From the cell containing the given text, extract its center point as [x, y] coordinate. 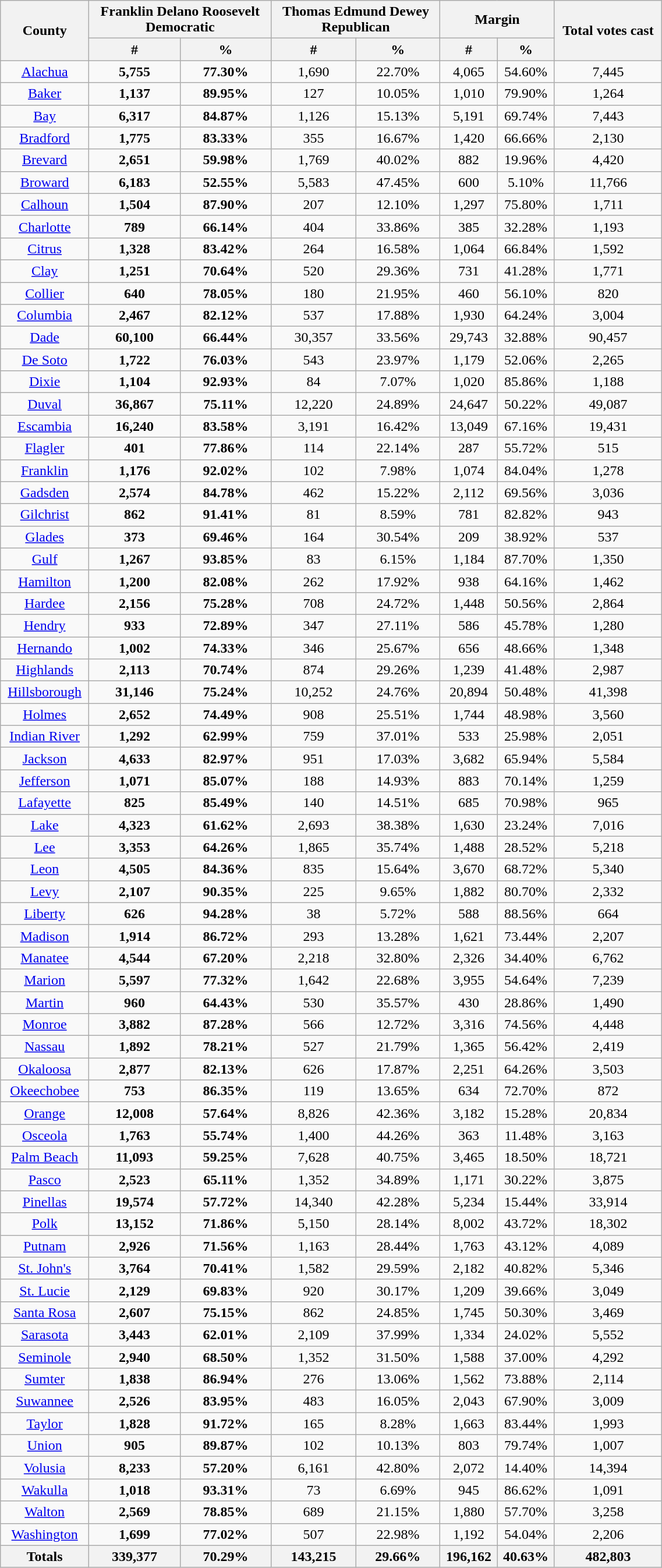
59.98% [226, 160]
16.42% [398, 426]
87.70% [526, 559]
79.74% [526, 1446]
St. John's [45, 1268]
1,176 [135, 470]
49,087 [608, 404]
85.49% [226, 803]
731 [469, 271]
1,297 [469, 204]
14.93% [398, 781]
67.20% [226, 958]
66.14% [226, 226]
1,699 [135, 1534]
74.49% [226, 714]
87.28% [226, 1025]
Hardee [45, 603]
1,280 [608, 625]
2,182 [469, 1268]
40.82% [526, 1268]
Pasco [45, 1180]
287 [469, 448]
1,267 [135, 559]
820 [608, 293]
14,394 [608, 1468]
7,445 [608, 72]
1,071 [135, 781]
1,771 [608, 271]
2,113 [135, 670]
15.44% [526, 1202]
67.90% [526, 1401]
4,089 [608, 1246]
1,259 [608, 781]
4,323 [135, 825]
56.10% [526, 293]
29.26% [398, 670]
89.87% [226, 1446]
3,503 [608, 1069]
29.59% [398, 1268]
Taylor [45, 1424]
69.74% [526, 116]
Totals [45, 1556]
2,129 [135, 1290]
Alachua [45, 72]
1,200 [135, 581]
68.50% [226, 1357]
78.05% [226, 293]
40.02% [398, 160]
Calhoun [45, 204]
Jefferson [45, 781]
64.43% [226, 1002]
32.28% [526, 226]
908 [313, 714]
3,764 [135, 1268]
1,184 [469, 559]
84.87% [226, 116]
Nassau [45, 1047]
93.85% [226, 559]
1,010 [469, 94]
16.67% [398, 138]
38 [313, 914]
11,093 [135, 1158]
Washington [45, 1534]
23.97% [398, 360]
520 [313, 271]
74.56% [526, 1025]
Flagler [45, 448]
70.14% [526, 781]
2,693 [313, 825]
3,443 [135, 1335]
165 [313, 1424]
86.35% [226, 1091]
70.74% [226, 670]
3,882 [135, 1025]
14.40% [526, 1468]
82.12% [226, 316]
62.01% [226, 1335]
1,775 [135, 138]
708 [313, 603]
82.82% [526, 515]
19.96% [526, 160]
3,004 [608, 316]
70.64% [226, 271]
83.95% [226, 1401]
600 [469, 182]
82.08% [226, 581]
7.98% [398, 470]
656 [469, 648]
22.70% [398, 72]
91.41% [226, 515]
689 [313, 1512]
67.16% [526, 426]
15.64% [398, 869]
45.78% [526, 625]
94.28% [226, 914]
Columbia [45, 316]
75.28% [226, 603]
30.54% [398, 537]
3,682 [469, 759]
1,914 [135, 936]
69.83% [226, 1290]
3,258 [608, 1512]
31,146 [135, 692]
515 [608, 448]
640 [135, 293]
530 [313, 1002]
60,100 [135, 338]
31.50% [398, 1357]
6,762 [608, 958]
363 [469, 1135]
24.89% [398, 404]
33,914 [608, 1202]
507 [313, 1534]
42.36% [398, 1113]
Polk [45, 1224]
5,552 [608, 1335]
82.97% [226, 759]
1,488 [469, 847]
2,109 [313, 1335]
Franklin [45, 470]
2,326 [469, 958]
75.80% [526, 204]
13.06% [398, 1379]
83.58% [226, 426]
2,526 [135, 1401]
1,163 [313, 1246]
15.28% [526, 1113]
25.67% [398, 648]
Leon [45, 869]
3,560 [608, 714]
759 [313, 737]
1,930 [469, 316]
28.52% [526, 847]
5,191 [469, 116]
1,171 [469, 1180]
Total votes cast [608, 30]
Bay [45, 116]
Manatee [45, 958]
Highlands [45, 670]
17.87% [398, 1069]
70.98% [526, 803]
4,065 [469, 72]
462 [313, 493]
83.44% [526, 1424]
41,398 [608, 692]
78.21% [226, 1047]
24.76% [398, 692]
3,316 [469, 1025]
482,803 [608, 1556]
24.72% [398, 603]
36,867 [135, 404]
56.42% [526, 1047]
County [45, 30]
Indian River [45, 737]
50.30% [526, 1312]
883 [469, 781]
2,072 [469, 1468]
77.30% [226, 72]
460 [469, 293]
10.13% [398, 1446]
1,642 [313, 980]
42.28% [398, 1202]
1,137 [135, 94]
3,670 [469, 869]
1,002 [135, 648]
2,156 [135, 603]
566 [313, 1025]
41.28% [526, 271]
11,766 [608, 182]
Madison [45, 936]
1,745 [469, 1312]
59.25% [226, 1158]
753 [135, 1091]
69.56% [526, 493]
3,465 [469, 1158]
Lee [45, 847]
1,993 [608, 1424]
43.72% [526, 1224]
92.93% [226, 382]
1,621 [469, 936]
1,880 [469, 1512]
1,448 [469, 603]
127 [313, 94]
92.02% [226, 470]
13,152 [135, 1224]
15.22% [398, 493]
2,864 [608, 603]
Hendry [45, 625]
27.11% [398, 625]
2,051 [608, 737]
32.80% [398, 958]
83 [313, 559]
17.03% [398, 759]
781 [469, 515]
8,826 [313, 1113]
1,420 [469, 138]
5,583 [313, 182]
3,191 [313, 426]
71.56% [226, 1246]
1,018 [135, 1490]
5,346 [608, 1268]
401 [135, 448]
64.16% [526, 581]
Gadsden [45, 493]
3,875 [608, 1180]
50.56% [526, 603]
905 [135, 1446]
29.66% [398, 1556]
825 [135, 803]
87.90% [226, 204]
1,188 [608, 382]
196,162 [469, 1556]
75.11% [226, 404]
Lake [45, 825]
2,926 [135, 1246]
Baker [45, 94]
1,711 [608, 204]
430 [469, 1002]
20,894 [469, 692]
5.72% [398, 914]
6,161 [313, 1468]
90.35% [226, 891]
5,755 [135, 72]
2,987 [608, 670]
54.04% [526, 1534]
69.46% [226, 537]
7.07% [398, 382]
2,651 [135, 160]
2,206 [608, 1534]
164 [313, 537]
Martin [45, 1002]
28.14% [398, 1224]
De Soto [45, 360]
16.05% [398, 1401]
23.24% [526, 825]
48.98% [526, 714]
93.31% [226, 1490]
28.86% [526, 1002]
347 [313, 625]
70.29% [226, 1556]
2,043 [469, 1401]
533 [469, 737]
1,588 [469, 1357]
Union [45, 1446]
920 [313, 1290]
91.72% [226, 1424]
1,264 [608, 94]
789 [135, 226]
21.95% [398, 293]
25.98% [526, 737]
57.64% [226, 1113]
73 [313, 1490]
1,722 [135, 360]
Bradford [45, 138]
1,892 [135, 1047]
86.94% [226, 1379]
77.02% [226, 1534]
86.62% [526, 1490]
1,007 [608, 1446]
11.48% [526, 1135]
2,130 [608, 138]
2,251 [469, 1069]
Thomas Edmund DeweyRepublican [356, 20]
945 [469, 1490]
24.85% [398, 1312]
6,183 [135, 182]
1,334 [469, 1335]
1,074 [469, 470]
8,233 [135, 1468]
Santa Rosa [45, 1312]
586 [469, 625]
Seminole [45, 1357]
Volusia [45, 1468]
803 [469, 1446]
Palm Beach [45, 1158]
89.95% [226, 94]
355 [313, 138]
47.45% [398, 182]
16.58% [398, 249]
22.68% [398, 980]
Suwannee [45, 1401]
76.03% [226, 360]
1,091 [608, 1490]
938 [469, 581]
57.20% [226, 1468]
1,592 [608, 249]
2,107 [135, 891]
Broward [45, 182]
Okaloosa [45, 1069]
1,582 [313, 1268]
1,490 [608, 1002]
119 [313, 1091]
7,239 [608, 980]
4,505 [135, 869]
Escambia [45, 426]
34.89% [398, 1180]
Hillsborough [45, 692]
13.28% [398, 936]
55.72% [526, 448]
17.92% [398, 581]
83.33% [226, 138]
1,462 [608, 581]
6,317 [135, 116]
339,377 [135, 1556]
1,209 [469, 1290]
37.99% [398, 1335]
65.94% [526, 759]
3,163 [608, 1135]
22.98% [398, 1534]
1,365 [469, 1047]
346 [313, 648]
75.15% [226, 1312]
1,192 [469, 1534]
10.05% [398, 94]
54.64% [526, 980]
43.12% [526, 1246]
1,064 [469, 249]
52.55% [226, 182]
Clay [45, 271]
72.70% [526, 1091]
12.10% [398, 204]
965 [608, 803]
1,292 [135, 737]
55.74% [226, 1135]
Citrus [45, 249]
Hernando [45, 648]
85.86% [526, 382]
19,431 [608, 426]
543 [313, 360]
6.69% [398, 1490]
17.88% [398, 316]
9.65% [398, 891]
264 [313, 249]
Sarasota [45, 1335]
1,504 [135, 204]
1,882 [469, 891]
3,182 [469, 1113]
Orange [45, 1113]
1,020 [469, 382]
78.85% [226, 1512]
Gilchrist [45, 515]
16,240 [135, 426]
22.14% [398, 448]
8,002 [469, 1224]
21.79% [398, 1047]
Franklin Delano RooseveltDemocratic [180, 20]
1,769 [313, 160]
634 [469, 1091]
2,652 [135, 714]
188 [313, 781]
373 [135, 537]
2,265 [608, 360]
15.13% [398, 116]
84.78% [226, 493]
2,112 [469, 493]
Putnam [45, 1246]
Sumter [45, 1379]
951 [313, 759]
3,049 [608, 1290]
80.70% [526, 891]
1,663 [469, 1424]
404 [313, 226]
2,419 [608, 1047]
14.51% [398, 803]
5.10% [526, 182]
2,218 [313, 958]
685 [469, 803]
225 [313, 891]
54.60% [526, 72]
Pinellas [45, 1202]
84 [313, 382]
Brevard [45, 160]
29,743 [469, 338]
71.86% [226, 1224]
68.72% [526, 869]
32.88% [526, 338]
57.72% [226, 1202]
Charlotte [45, 226]
Gulf [45, 559]
1,104 [135, 382]
1,828 [135, 1424]
209 [469, 537]
1,328 [135, 249]
1,350 [608, 559]
1,348 [608, 648]
483 [313, 1401]
3,353 [135, 847]
2,607 [135, 1312]
83.42% [226, 249]
25.51% [398, 714]
19,574 [135, 1202]
2,523 [135, 1180]
70.41% [226, 1268]
Hamilton [45, 581]
207 [313, 204]
1,690 [313, 72]
Dixie [45, 382]
262 [313, 581]
73.88% [526, 1379]
Okeechobee [45, 1091]
1,251 [135, 271]
Margin [497, 20]
13.65% [398, 1091]
2,207 [608, 936]
1,865 [313, 847]
5,150 [313, 1224]
66.44% [226, 338]
29.36% [398, 271]
3,036 [608, 493]
293 [313, 936]
52.06% [526, 360]
64.24% [526, 316]
1,278 [608, 470]
872 [608, 1091]
33.86% [398, 226]
38.92% [526, 537]
8.59% [398, 515]
5,234 [469, 1202]
180 [313, 293]
385 [469, 226]
Levy [45, 891]
2,114 [608, 1379]
5,218 [608, 847]
Monroe [45, 1025]
84.36% [226, 869]
1,126 [313, 116]
143,215 [313, 1556]
30.17% [398, 1290]
Liberty [45, 914]
79.90% [526, 94]
114 [313, 448]
74.33% [226, 648]
2,332 [608, 891]
50.48% [526, 692]
5,340 [608, 869]
874 [313, 670]
37.01% [398, 737]
77.86% [226, 448]
6.15% [398, 559]
24.02% [526, 1335]
5,597 [135, 980]
4,633 [135, 759]
18,302 [608, 1224]
72.89% [226, 625]
13,049 [469, 426]
66.84% [526, 249]
960 [135, 1002]
1,400 [313, 1135]
30.22% [526, 1180]
62.99% [226, 737]
48.66% [526, 648]
77.32% [226, 980]
86.72% [226, 936]
Duval [45, 404]
7,628 [313, 1158]
12,008 [135, 1113]
81 [313, 515]
18,721 [608, 1158]
3,009 [608, 1401]
2,467 [135, 316]
3,955 [469, 980]
Jackson [45, 759]
90,457 [608, 338]
85.07% [226, 781]
18.50% [526, 1158]
21.15% [398, 1512]
42.80% [398, 1468]
4,544 [135, 958]
1,630 [469, 825]
10,252 [313, 692]
1,838 [135, 1379]
38.38% [398, 825]
1,179 [469, 360]
5,584 [608, 759]
2,940 [135, 1357]
82.13% [226, 1069]
2,877 [135, 1069]
40.63% [526, 1556]
40.75% [398, 1158]
Walton [45, 1512]
66.66% [526, 138]
73.44% [526, 936]
835 [313, 869]
Wakulla [45, 1490]
588 [469, 914]
4,420 [608, 160]
12.72% [398, 1025]
3,469 [608, 1312]
57.70% [526, 1512]
Collier [45, 293]
Osceola [45, 1135]
Dade [45, 338]
75.24% [226, 692]
933 [135, 625]
Glades [45, 537]
12,220 [313, 404]
44.26% [398, 1135]
664 [608, 914]
Holmes [45, 714]
30,357 [313, 338]
37.00% [526, 1357]
276 [313, 1379]
65.11% [226, 1180]
7,016 [608, 825]
1,193 [608, 226]
2,569 [135, 1512]
24,647 [469, 404]
35.57% [398, 1002]
140 [313, 803]
88.56% [526, 914]
33.56% [398, 338]
527 [313, 1047]
35.74% [398, 847]
1,239 [469, 670]
20,834 [608, 1113]
8.28% [398, 1424]
39.66% [526, 1290]
St. Lucie [45, 1290]
943 [608, 515]
4,448 [608, 1025]
41.48% [526, 670]
1,744 [469, 714]
Marion [45, 980]
Lafayette [45, 803]
50.22% [526, 404]
28.44% [398, 1246]
7,443 [608, 116]
2,574 [135, 493]
882 [469, 160]
14,340 [313, 1202]
84.04% [526, 470]
34.40% [526, 958]
1,562 [469, 1379]
61.62% [226, 825]
4,292 [608, 1357]
